Return (X, Y) of the center of cell containing provided text 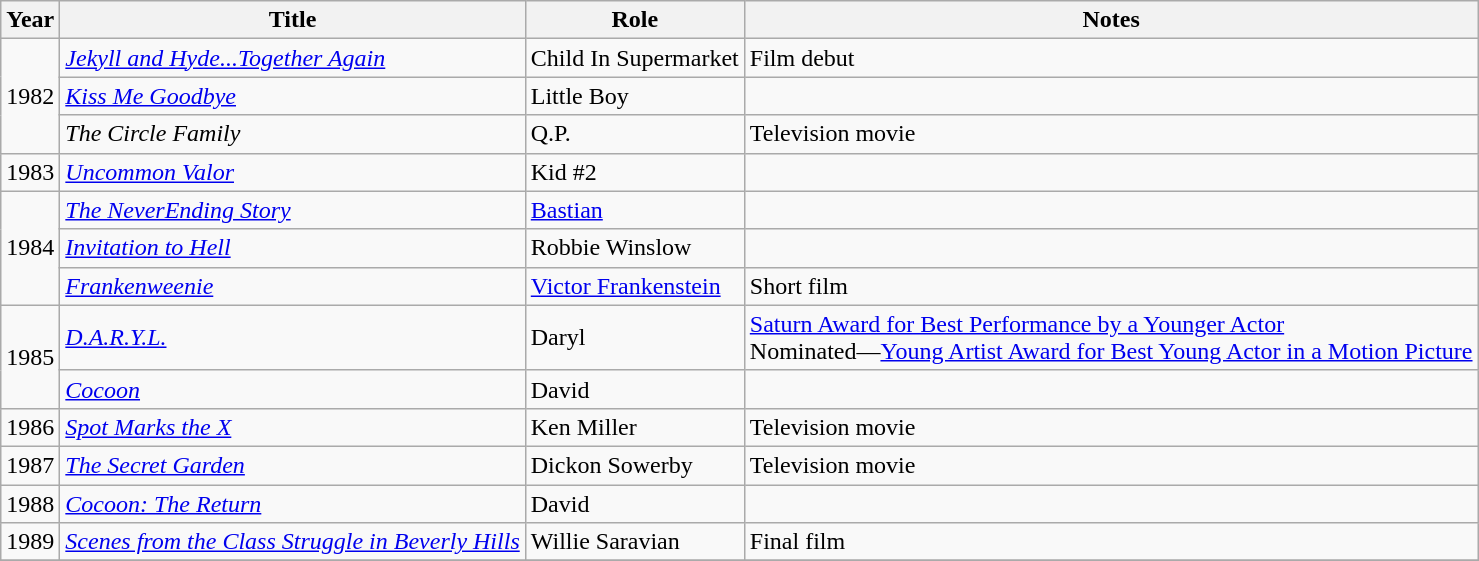
Little Boy (634, 96)
Child In Supermarket (634, 58)
Kid #2 (634, 172)
Scenes from the Class Struggle in Beverly Hills (292, 542)
Daryl (634, 338)
Year (30, 20)
Role (634, 20)
Dickon Sowerby (634, 465)
Robbie Winslow (634, 248)
1985 (30, 356)
Q.P. (634, 134)
1988 (30, 503)
1989 (30, 542)
Invitation to Hell (292, 248)
Cocoon: The Return (292, 503)
Willie Saravian (634, 542)
1982 (30, 96)
Saturn Award for Best Performance by a Younger ActorNominated—Young Artist Award for Best Young Actor in a Motion Picture (1111, 338)
Kiss Me Goodbye (292, 96)
Cocoon (292, 389)
Victor Frankenstein (634, 286)
Ken Miller (634, 427)
1984 (30, 248)
Title (292, 20)
Short film (1111, 286)
Final film (1111, 542)
D.A.R.Y.L. (292, 338)
Spot Marks the X (292, 427)
Film debut (1111, 58)
The Secret Garden (292, 465)
Notes (1111, 20)
1987 (30, 465)
Jekyll and Hyde...Together Again (292, 58)
Uncommon Valor (292, 172)
The NeverEnding Story (292, 210)
1983 (30, 172)
Bastian (634, 210)
1986 (30, 427)
Frankenweenie (292, 286)
The Circle Family (292, 134)
